Return [X, Y] of the center of cell containing provided text 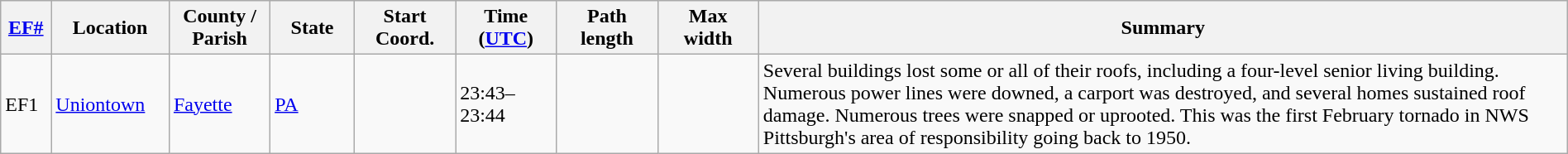
Location [111, 28]
Fayette [219, 104]
EF# [26, 28]
Time (UTC) [506, 28]
Summary [1163, 28]
Uniontown [111, 104]
PA [313, 104]
Start Coord. [404, 28]
Max width [708, 28]
Path length [607, 28]
23:43–23:44 [506, 104]
County / Parish [219, 28]
State [313, 28]
EF1 [26, 104]
